Search for the cell housing the specified text and yield its (X, Y) center coordinate. 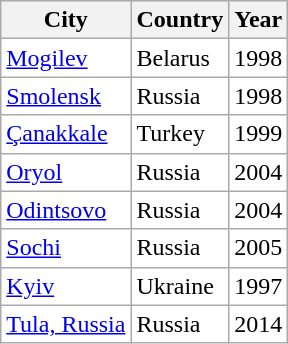
1999 (258, 134)
Oryol (66, 172)
Çanakkale (66, 134)
Mogilev (66, 58)
Tula, Russia (66, 324)
Smolensk (66, 96)
Ukraine (180, 286)
Kyiv (66, 286)
2014 (258, 324)
Year (258, 20)
Country (180, 20)
Sochi (66, 248)
2005 (258, 248)
Belarus (180, 58)
1997 (258, 286)
City (66, 20)
Odintsovo (66, 210)
Turkey (180, 134)
